Pinpoint the cell where the given text exists, returning its [X, Y] midpoint coordinate. 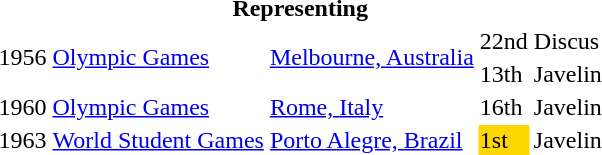
13th [504, 74]
22nd [504, 41]
World Student Games [158, 140]
Melbourne, Australia [372, 58]
16th [504, 107]
Rome, Italy [372, 107]
Porto Alegre, Brazil [372, 140]
1st [504, 140]
